Find where the given text appears and provide that cell's center as (x, y) coordinate. 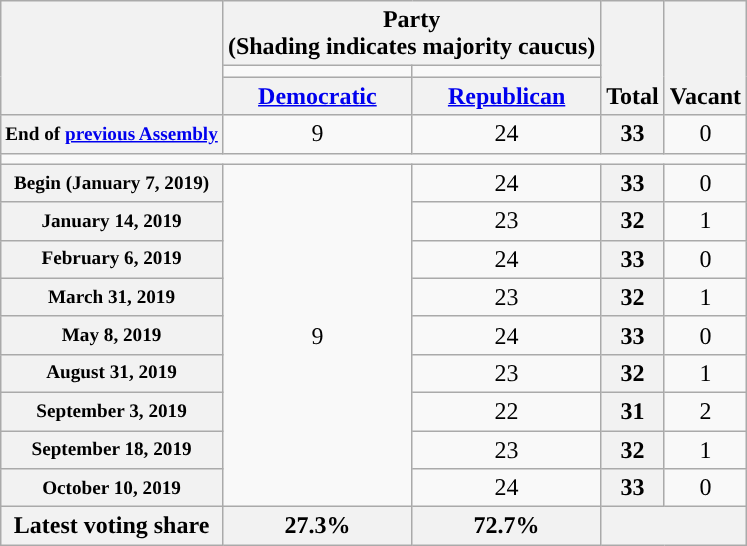
February 6, 2019 (112, 259)
Total (633, 58)
Democratic (317, 96)
Party (Shading indicates majority caucus) (411, 34)
72.7% (506, 526)
May 8, 2019 (112, 335)
September 18, 2019 (112, 449)
March 31, 2019 (112, 297)
31 (633, 411)
Latest voting share (112, 526)
22 (506, 411)
End of previous Assembly (112, 134)
Republican (506, 96)
August 31, 2019 (112, 373)
Begin (January 7, 2019) (112, 183)
Vacant (705, 58)
27.3% (317, 526)
September 3, 2019 (112, 411)
October 10, 2019 (112, 488)
January 14, 2019 (112, 221)
2 (705, 411)
